Search for the cell housing the specified text and yield its (X, Y) center coordinate. 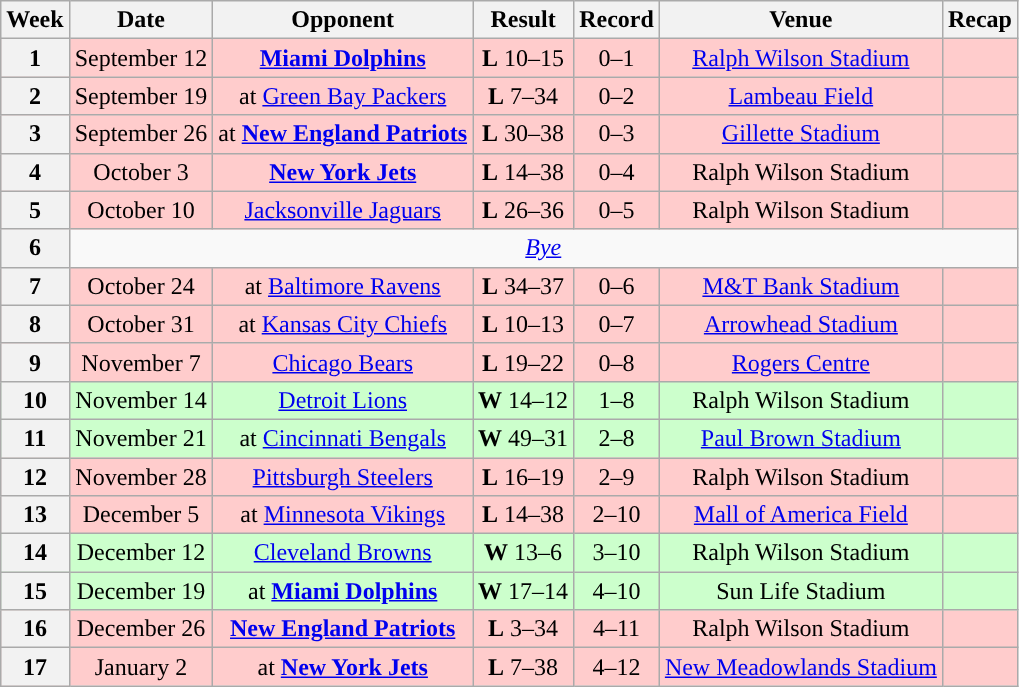
2–9 (617, 477)
1–8 (617, 400)
10 (35, 400)
at Kansas City Chiefs (343, 324)
September 26 (141, 134)
Lambeau Field (800, 96)
October 31 (141, 324)
December 12 (141, 553)
October 3 (141, 172)
0–7 (617, 324)
0–1 (617, 58)
2 (35, 96)
Bye (543, 248)
at Miami Dolphins (343, 591)
0–8 (617, 362)
October 10 (141, 210)
L 34–37 (524, 286)
L 7–38 (524, 667)
13 (35, 515)
W 17–14 (524, 591)
November 7 (141, 362)
Detroit Lions (343, 400)
0–2 (617, 96)
W 14–12 (524, 400)
17 (35, 667)
September 19 (141, 96)
November 21 (141, 438)
at Green Bay Packers (343, 96)
14 (35, 553)
at New England Patriots (343, 134)
Miami Dolphins (343, 58)
L 10–13 (524, 324)
5 (35, 210)
November 14 (141, 400)
Arrowhead Stadium (800, 324)
December 19 (141, 591)
0–3 (617, 134)
at Minnesota Vikings (343, 515)
11 (35, 438)
New England Patriots (343, 629)
M&T Bank Stadium (800, 286)
Pittsburgh Steelers (343, 477)
Rogers Centre (800, 362)
L 3–34 (524, 629)
W 13–6 (524, 553)
12 (35, 477)
7 (35, 286)
4–12 (617, 667)
6 (35, 248)
Result (524, 20)
0–4 (617, 172)
at Baltimore Ravens (343, 286)
2–10 (617, 515)
4–11 (617, 629)
at Cincinnati Bengals (343, 438)
Record (617, 20)
L 30–38 (524, 134)
3 (35, 134)
Date (141, 20)
9 (35, 362)
L 26–36 (524, 210)
0–5 (617, 210)
December 5 (141, 515)
October 24 (141, 286)
New Meadowlands Stadium (800, 667)
November 28 (141, 477)
Jacksonville Jaguars (343, 210)
1 (35, 58)
L 19–22 (524, 362)
3–10 (617, 553)
2–8 (617, 438)
Sun Life Stadium (800, 591)
4 (35, 172)
Opponent (343, 20)
Mall of America Field (800, 515)
L 16–19 (524, 477)
4–10 (617, 591)
Recap (980, 20)
New York Jets (343, 172)
January 2 (141, 667)
15 (35, 591)
0–6 (617, 286)
16 (35, 629)
Gillette Stadium (800, 134)
Week (35, 20)
December 26 (141, 629)
at New York Jets (343, 667)
Paul Brown Stadium (800, 438)
W 49–31 (524, 438)
Chicago Bears (343, 362)
Cleveland Browns (343, 553)
L 7–34 (524, 96)
8 (35, 324)
L 10–15 (524, 58)
September 12 (141, 58)
Venue (800, 20)
